From the cell containing the given text, extract its center point as (X, Y) coordinate. 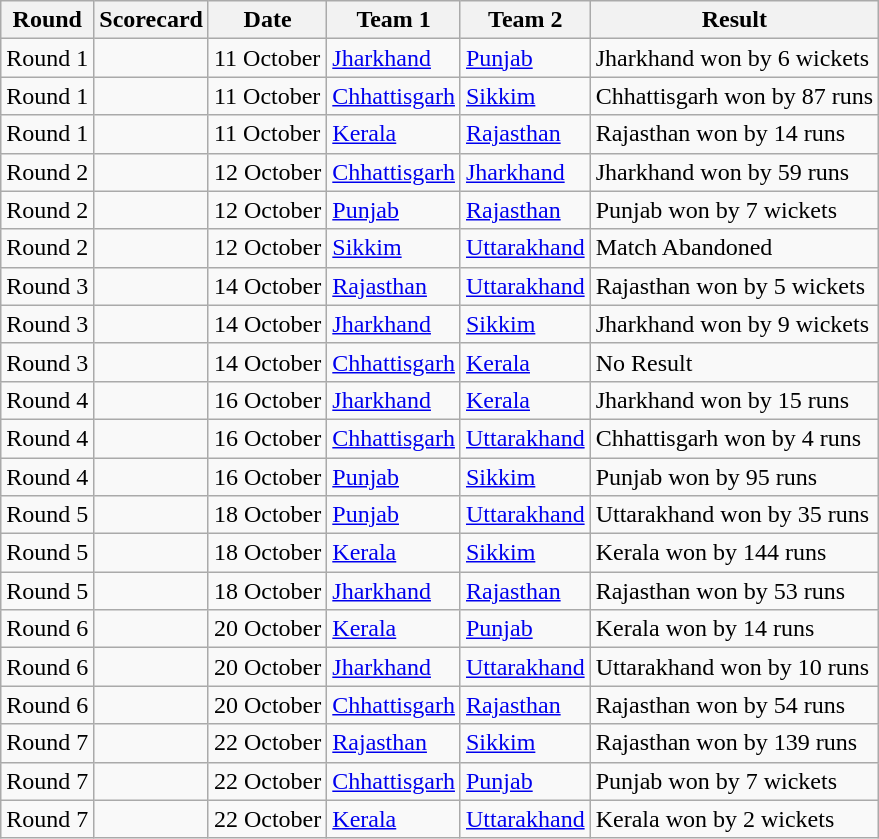
Result (734, 20)
Chhattisgarh won by 87 runs (734, 96)
Match Abandoned (734, 248)
Kerala won by 14 runs (734, 629)
Date (267, 20)
Rajasthan won by 139 runs (734, 743)
Punjab won by 95 runs (734, 477)
Rajasthan won by 14 runs (734, 134)
Jharkhand won by 6 wickets (734, 58)
Team 1 (394, 20)
Kerala won by 2 wickets (734, 819)
Chhattisgarh won by 4 runs (734, 438)
Rajasthan won by 53 runs (734, 591)
Jharkhand won by 59 runs (734, 172)
Round (48, 20)
Jharkhand won by 15 runs (734, 400)
Kerala won by 144 runs (734, 553)
Scorecard (152, 20)
Jharkhand won by 9 wickets (734, 324)
No Result (734, 362)
Rajasthan won by 5 wickets (734, 286)
Team 2 (525, 20)
Rajasthan won by 54 runs (734, 705)
Uttarakhand won by 10 runs (734, 667)
Uttarakhand won by 35 runs (734, 515)
